Scan for the cell matching the given text and deliver its (X, Y) coordinate at center. 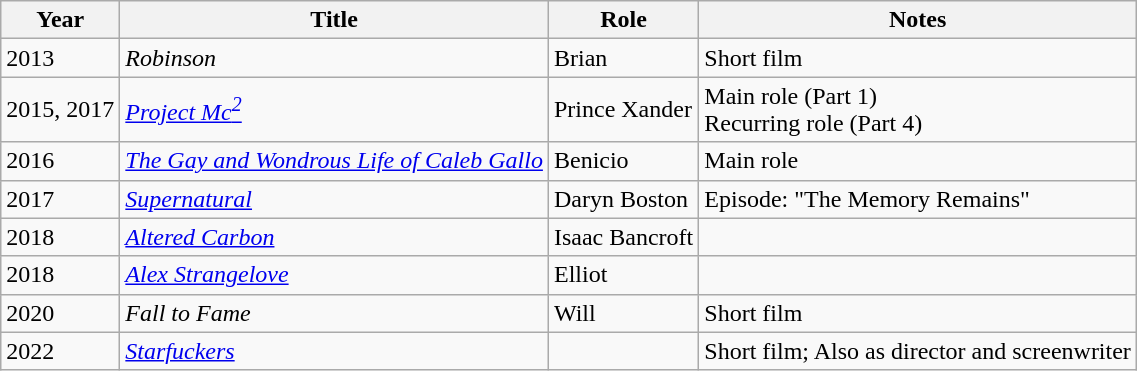
The Gay and Wondrous Life of Caleb Gallo (334, 161)
Episode: "The Memory Remains" (918, 199)
Fall to Fame (334, 313)
Elliot (623, 275)
Supernatural (334, 199)
Will (623, 313)
Title (334, 20)
2020 (60, 313)
Main role (Part 1)Recurring role (Part 4) (918, 110)
Project Mc2 (334, 110)
Isaac Bancroft (623, 237)
2016 (60, 161)
2017 (60, 199)
Benicio (623, 161)
Short film; Also as director and screenwriter (918, 351)
2015, 2017 (60, 110)
Year (60, 20)
Prince Xander (623, 110)
2013 (60, 58)
Brian (623, 58)
Robinson (334, 58)
Alex Strangelove (334, 275)
Starfuckers (334, 351)
2022 (60, 351)
Role (623, 20)
Main role (918, 161)
Notes (918, 20)
Daryn Boston (623, 199)
Altered Carbon (334, 237)
